Output the [x, y] coordinate of the center of the cell containing the given text.  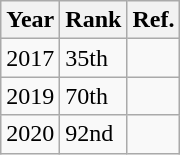
2017 [30, 58]
92nd [94, 134]
Rank [94, 20]
2019 [30, 96]
2020 [30, 134]
35th [94, 58]
70th [94, 96]
Ref. [154, 20]
Year [30, 20]
